Determine the (x, y) coordinate at the center of the cell enclosing the given text.  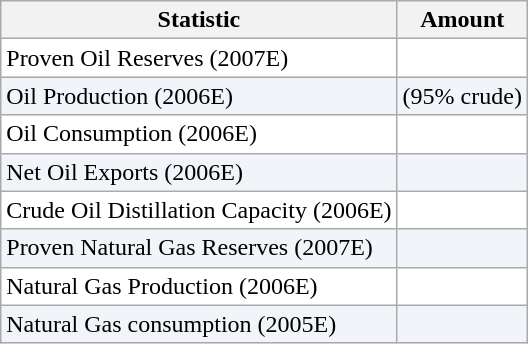
Net Oil Exports (2006E) (199, 172)
(95% crude) (462, 96)
Oil Production (2006E) (199, 96)
Proven Natural Gas Reserves (2007E) (199, 248)
Amount (462, 20)
Oil Consumption (2006E) (199, 134)
Natural Gas consumption (2005E) (199, 324)
Statistic (199, 20)
Proven Oil Reserves (2007E) (199, 58)
Crude Oil Distillation Capacity (2006E) (199, 210)
Natural Gas Production (2006E) (199, 286)
